Search for the cell housing the specified text and yield its (x, y) center coordinate. 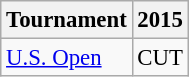
CUT (160, 58)
Tournament (66, 20)
2015 (160, 20)
U.S. Open (66, 58)
